Capture the cell that displays the provided text and extract its (X, Y) central coordinate. 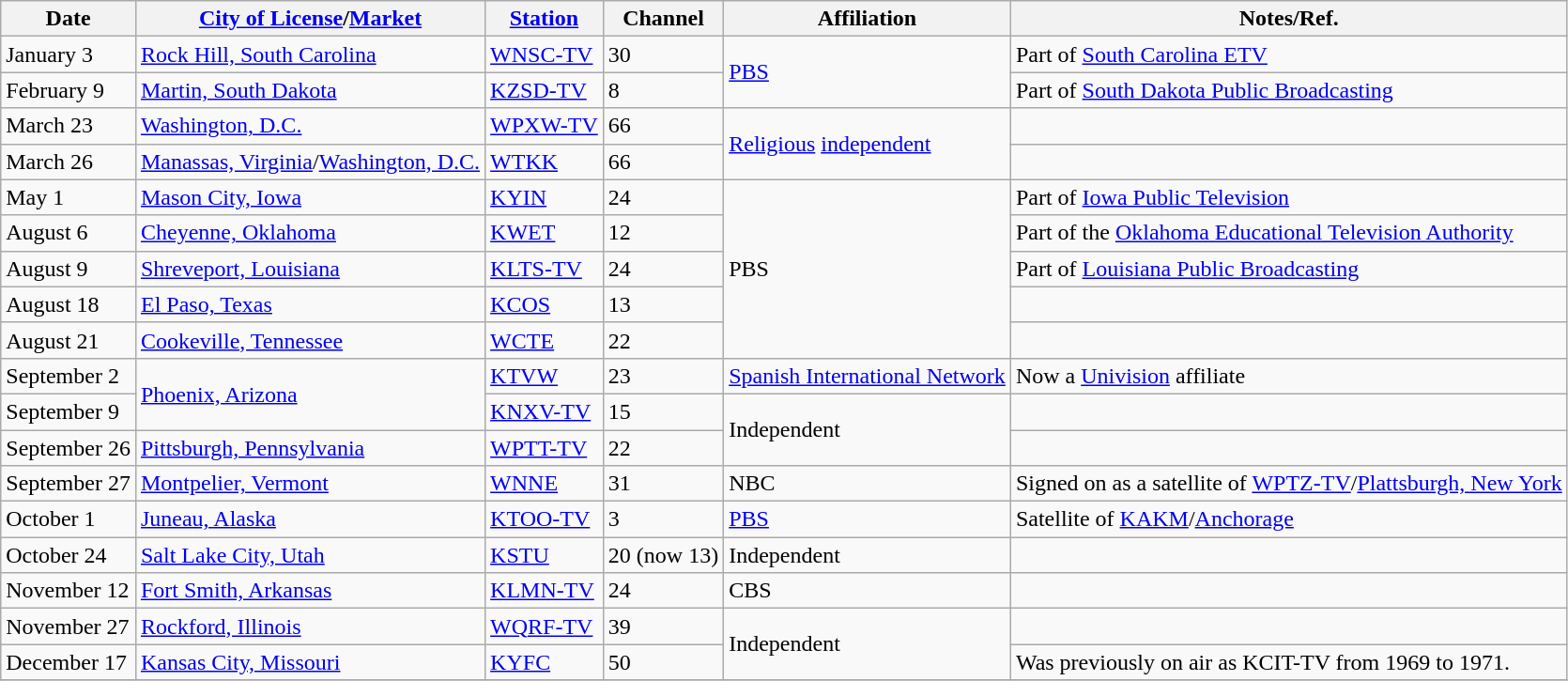
20 (now 13) (663, 555)
Part of South Dakota Public Broadcasting (1288, 90)
Religious independent (868, 144)
Kansas City, Missouri (310, 662)
Part of the Oklahoma Educational Television Authority (1288, 233)
August 21 (69, 340)
November 12 (69, 591)
Washington, D.C. (310, 126)
Fort Smith, Arkansas (310, 591)
Juneau, Alaska (310, 519)
WPXW-TV (545, 126)
Date (69, 19)
Cheyenne, Oklahoma (310, 233)
El Paso, Texas (310, 304)
30 (663, 54)
KNXV-TV (545, 411)
May 1 (69, 197)
Now a Univision affiliate (1288, 376)
Notes/Ref. (1288, 19)
Part of South Carolina ETV (1288, 54)
WQRF-TV (545, 627)
Spanish International Network (868, 376)
8 (663, 90)
October 24 (69, 555)
Was previously on air as KCIT-TV from 1969 to 1971. (1288, 662)
August 18 (69, 304)
September 26 (69, 448)
January 3 (69, 54)
Signed on as a satellite of WPTZ-TV/Plattsburgh, New York (1288, 484)
KTVW (545, 376)
KYFC (545, 662)
Shreveport, Louisiana (310, 269)
WNSC-TV (545, 54)
NBC (868, 484)
August 9 (69, 269)
Martin, South Dakota (310, 90)
October 1 (69, 519)
KCOS (545, 304)
Satellite of KAKM/Anchorage (1288, 519)
KWET (545, 233)
KSTU (545, 555)
23 (663, 376)
WPTT-TV (545, 448)
Rock Hill, South Carolina (310, 54)
3 (663, 519)
31 (663, 484)
Mason City, Iowa (310, 197)
Salt Lake City, Utah (310, 555)
KZSD-TV (545, 90)
KLMN-TV (545, 591)
50 (663, 662)
WCTE (545, 340)
September 9 (69, 411)
Pittsburgh, Pennsylvania (310, 448)
15 (663, 411)
March 23 (69, 126)
Affiliation (868, 19)
WTKK (545, 162)
Station (545, 19)
CBS (868, 591)
Rockford, Illinois (310, 627)
WNNE (545, 484)
March 26 (69, 162)
39 (663, 627)
Manassas, Virginia/Washington, D.C. (310, 162)
August 6 (69, 233)
Cookeville, Tennessee (310, 340)
KLTS-TV (545, 269)
December 17 (69, 662)
13 (663, 304)
September 2 (69, 376)
November 27 (69, 627)
Montpelier, Vermont (310, 484)
City of License/Market (310, 19)
Phoenix, Arizona (310, 394)
12 (663, 233)
September 27 (69, 484)
Part of Iowa Public Television (1288, 197)
Part of Louisiana Public Broadcasting (1288, 269)
KTOO-TV (545, 519)
Channel (663, 19)
February 9 (69, 90)
KYIN (545, 197)
